Pinpoint the cell where the given text exists, returning its (x, y) midpoint coordinate. 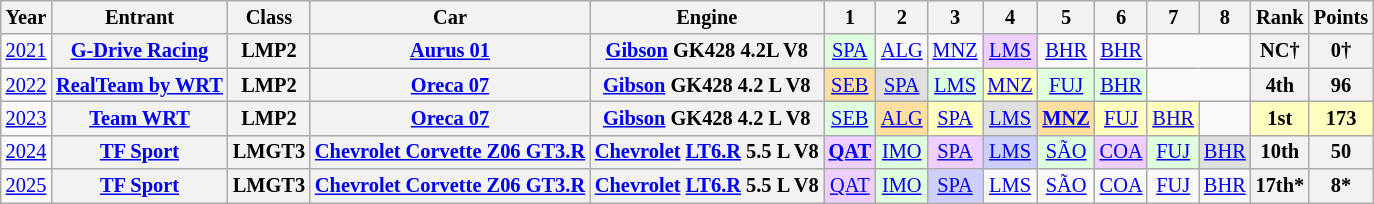
Entrant (140, 17)
Rank (1280, 17)
G-Drive Racing (140, 51)
Year (26, 17)
2022 (26, 85)
4th (1280, 85)
8* (1341, 186)
10th (1280, 152)
RealTeam by WRT (140, 85)
Class (269, 17)
1st (1280, 118)
1 (850, 17)
NC† (1280, 51)
7 (1173, 17)
Car (450, 17)
17th* (1280, 186)
0† (1341, 51)
2 (902, 17)
Aurus 01 (450, 51)
Gibson GK428 4.2L V8 (707, 51)
173 (1341, 118)
2024 (26, 152)
5 (1066, 17)
Points (1341, 17)
2025 (26, 186)
3 (956, 17)
6 (1122, 17)
Engine (707, 17)
2023 (26, 118)
8 (1225, 17)
50 (1341, 152)
96 (1341, 85)
Team WRT (140, 118)
2021 (26, 51)
4 (1010, 17)
